Detect which cell encompasses the target text, then output its [x, y] center coordinate. 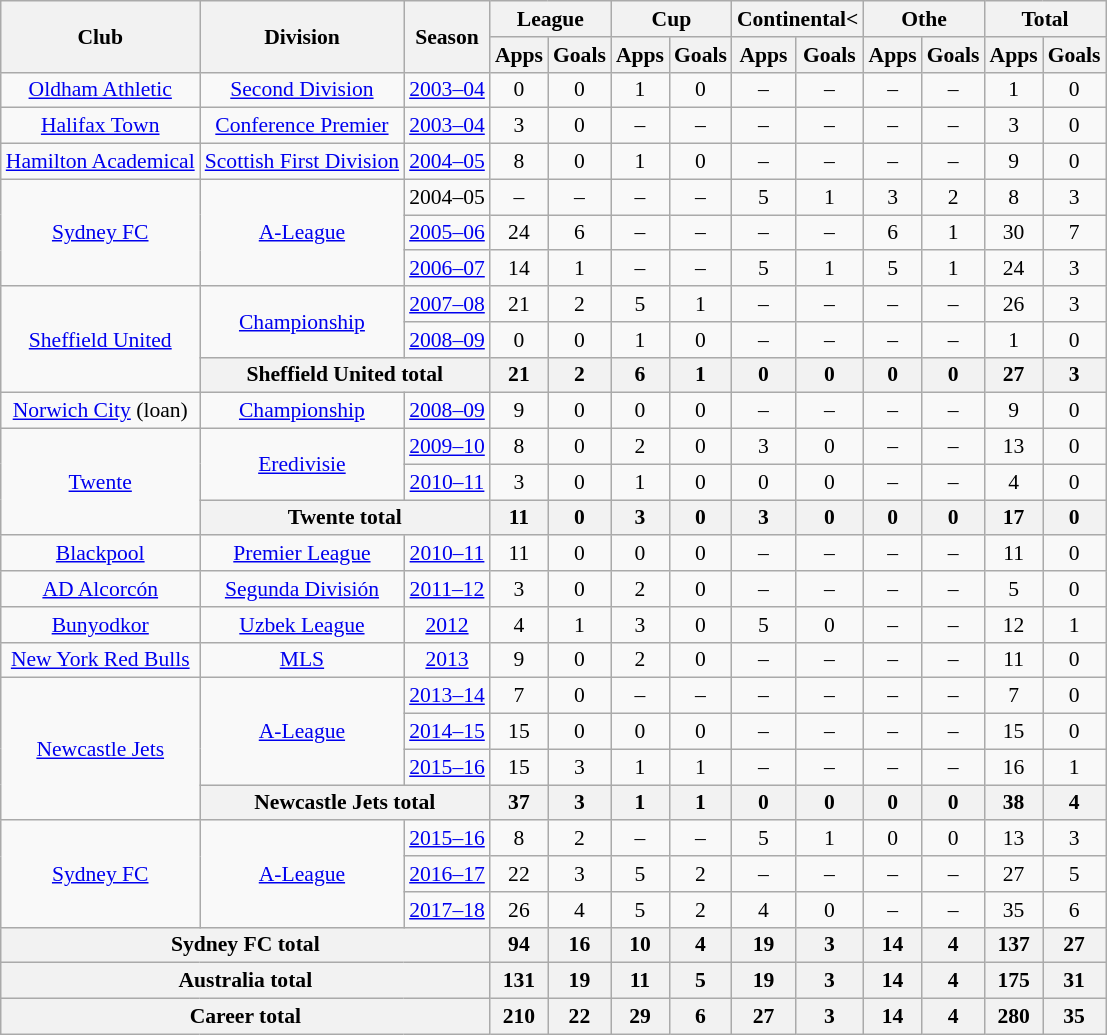
Eredivisie [302, 464]
Australia total [246, 981]
Premier League [302, 554]
2005–06 [447, 233]
280 [1014, 1017]
AD Alcorcón [100, 589]
Scottish First Division [302, 162]
12 [1014, 625]
137 [1014, 945]
Bunyodkor [100, 625]
Second Division [302, 90]
Twente total [345, 518]
MLS [302, 660]
2016–17 [447, 874]
Othe [924, 19]
Twente [100, 482]
2014–15 [447, 732]
Halifax Town [100, 126]
2013 [447, 660]
2009–10 [447, 447]
30 [1014, 233]
2013–14 [447, 696]
Newcastle Jets total [345, 803]
Norwich City (loan) [100, 411]
2017–18 [447, 910]
Sheffield United [100, 340]
Conference Premier [302, 126]
2011–12 [447, 589]
94 [519, 945]
Career total [246, 1017]
Continental< [798, 19]
Hamilton Academical [100, 162]
Blackpool [100, 554]
League [550, 19]
Newcastle Jets [100, 749]
Division [302, 36]
2006–07 [447, 269]
31 [1074, 981]
10 [640, 945]
131 [519, 981]
Total [1046, 19]
Segunda División [302, 589]
Uzbek League [302, 625]
Sydney FC total [246, 945]
Sheffield United total [345, 375]
Oldham Athletic [100, 90]
37 [519, 803]
New York Red Bulls [100, 660]
210 [519, 1017]
2012 [447, 625]
Season [447, 36]
Cup [672, 19]
29 [640, 1017]
175 [1014, 981]
38 [1014, 803]
2007–08 [447, 304]
17 [1014, 518]
Club [100, 36]
